Detect which cell encompasses the target text, then output its (X, Y) center coordinate. 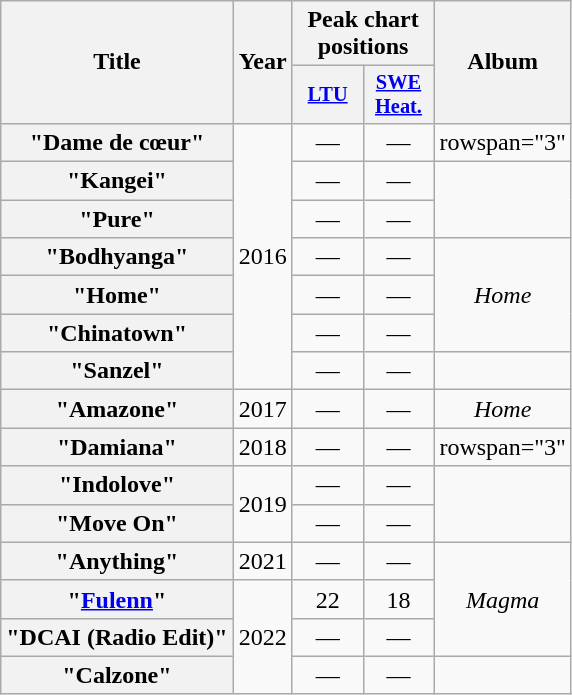
2017 (262, 409)
2022 (262, 637)
"Amazone" (117, 409)
22 (328, 599)
"Sanzel" (117, 371)
"Fulenn" (117, 599)
2019 (262, 504)
"Pure" (117, 219)
"Move On" (117, 523)
Magma (503, 599)
2018 (262, 447)
"Dame de cœur" (117, 142)
"DCAI (Radio Edit)" (117, 637)
"Anything" (117, 561)
"Chinatown" (117, 333)
Title (117, 62)
Album (503, 62)
"Bodhyanga" (117, 257)
"Calzone" (117, 675)
"Home" (117, 295)
SWEHeat. (398, 95)
LTU (328, 95)
"Kangei" (117, 181)
Year (262, 62)
"Damiana" (117, 447)
18 (398, 599)
2021 (262, 561)
Peak chart positions (363, 34)
2016 (262, 256)
"Indolove" (117, 485)
